Extract the [X, Y] coordinate from the center of the cell holding the provided text.  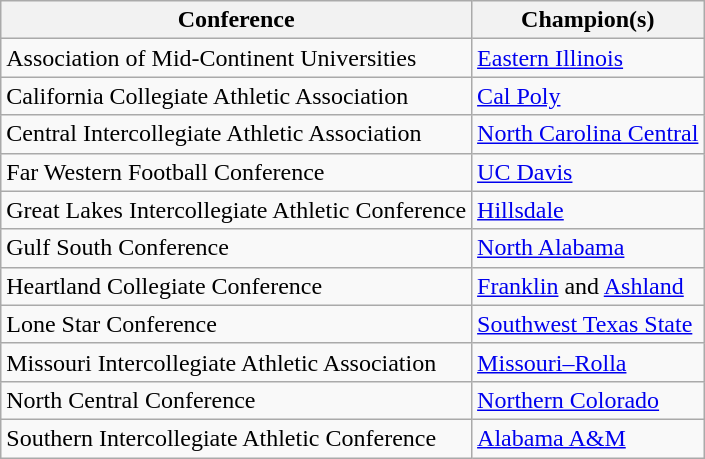
Missouri Intercollegiate Athletic Association [236, 362]
North Central Conference [236, 400]
Heartland Collegiate Conference [236, 286]
Northern Colorado [588, 400]
Eastern Illinois [588, 58]
Gulf South Conference [236, 248]
Far Western Football Conference [236, 172]
Champion(s) [588, 20]
Great Lakes Intercollegiate Athletic Conference [236, 210]
Hillsdale [588, 210]
Lone Star Conference [236, 324]
Central Intercollegiate Athletic Association [236, 134]
Franklin and Ashland [588, 286]
California Collegiate Athletic Association [236, 96]
Conference [236, 20]
North Alabama [588, 248]
Southwest Texas State [588, 324]
Missouri–Rolla [588, 362]
North Carolina Central [588, 134]
Association of Mid-Continent Universities [236, 58]
Southern Intercollegiate Athletic Conference [236, 438]
UC Davis [588, 172]
Cal Poly [588, 96]
Alabama A&M [588, 438]
